Pinpoint the cell where the given text exists, returning its (x, y) midpoint coordinate. 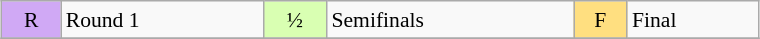
Final (693, 20)
R (32, 20)
½ (294, 20)
Semifinals (450, 20)
Round 1 (162, 20)
F (600, 20)
